Capture the cell that displays the provided text and extract its [X, Y] central coordinate. 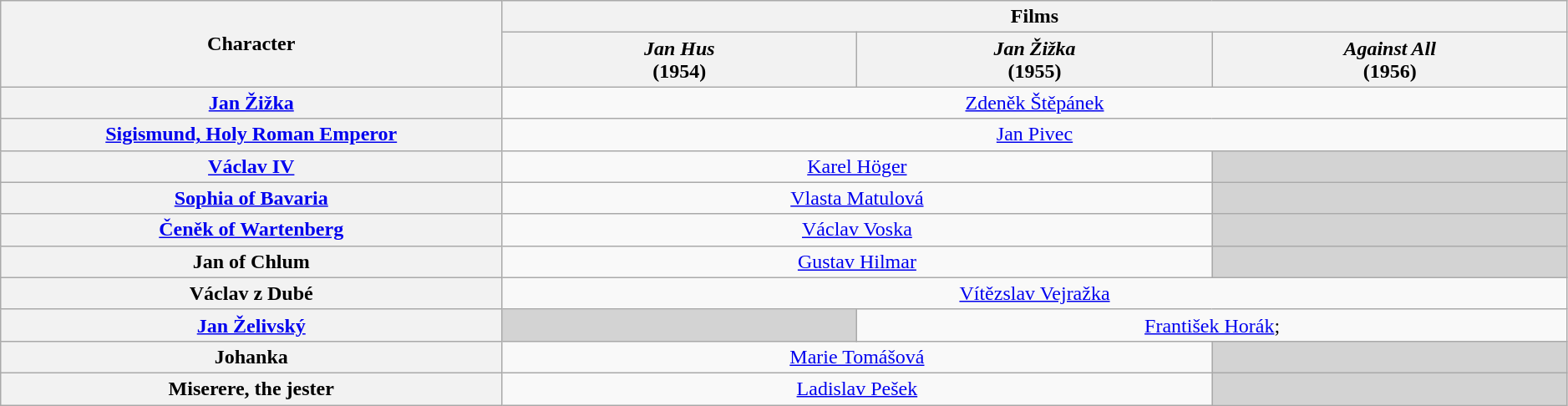
Miserere, the jester [251, 388]
Jan of Chlum [251, 261]
Vítězslav Vejražka [1035, 293]
Character [251, 43]
Karel Höger [857, 166]
Sophia of Bavaria [251, 198]
Jan Žižka [251, 103]
Marie Tomášová [857, 357]
Jan Želivský [251, 325]
Vlasta Matulová [857, 198]
František Horák; [1212, 325]
Films [1035, 17]
Against All(1956) [1390, 60]
Václav IV [251, 166]
Václav Voska [857, 230]
Johanka [251, 357]
Jan Pivec [1035, 134]
Václav z Dubé [251, 293]
Čeněk of Wartenberg [251, 230]
Jan Žižka(1955) [1034, 60]
Zdeněk Štěpánek [1035, 103]
Sigismund, Holy Roman Emperor [251, 134]
Ladislav Pešek [857, 388]
Jan Hus(1954) [680, 60]
Gustav Hilmar [857, 261]
